Return (x, y) of the center of cell containing provided text 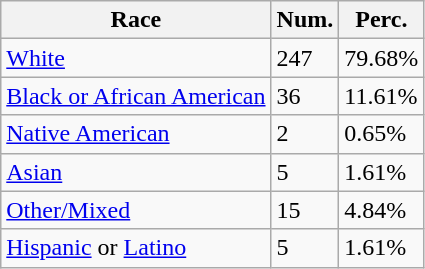
Other/Mixed (136, 210)
White (136, 58)
Num. (305, 20)
79.68% (382, 58)
0.65% (382, 134)
Native American (136, 134)
4.84% (382, 210)
Hispanic or Latino (136, 248)
15 (305, 210)
247 (305, 58)
Black or African American (136, 96)
Asian (136, 172)
Perc. (382, 20)
36 (305, 96)
2 (305, 134)
Race (136, 20)
11.61% (382, 96)
